Capture the cell that displays the provided text and extract its [x, y] central coordinate. 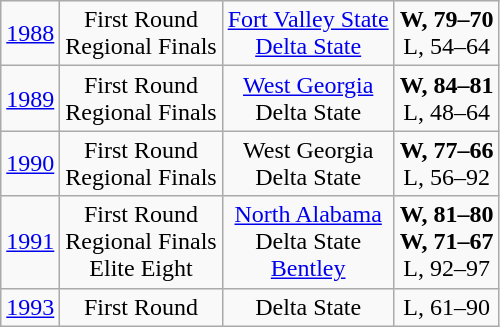
W, 81–80W, 71–67L, 92–97 [446, 242]
W, 79–70L, 54–64 [446, 34]
Fort Valley StateDelta State [308, 34]
L, 61–90 [446, 307]
W, 77–66L, 56–92 [446, 164]
1990 [30, 164]
First RoundRegional FinalsElite Eight [141, 242]
Delta State [308, 307]
First Round [141, 307]
1988 [30, 34]
W, 84–81L, 48–64 [446, 98]
1993 [30, 307]
1989 [30, 98]
North AlabamaDelta StateBentley [308, 242]
1991 [30, 242]
